Output the (X, Y) coordinate of the center of the cell containing the given text.  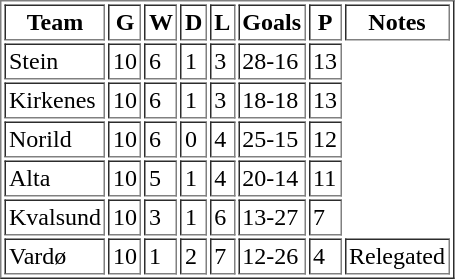
11 (326, 178)
Notes (398, 22)
D (193, 22)
2 (193, 256)
Kirkenes (54, 100)
Kvalsund (54, 218)
5 (160, 178)
12 (326, 140)
13-27 (272, 218)
Alta (54, 178)
Stein (54, 62)
G (124, 22)
Team (54, 22)
20-14 (272, 178)
L (222, 22)
28-16 (272, 62)
0 (193, 140)
W (160, 22)
Vardø (54, 256)
P (326, 22)
Norild (54, 140)
Goals (272, 22)
12-26 (272, 256)
18-18 (272, 100)
25-15 (272, 140)
Relegated (398, 256)
